Output the [x, y] coordinate of the center of the cell containing the given text.  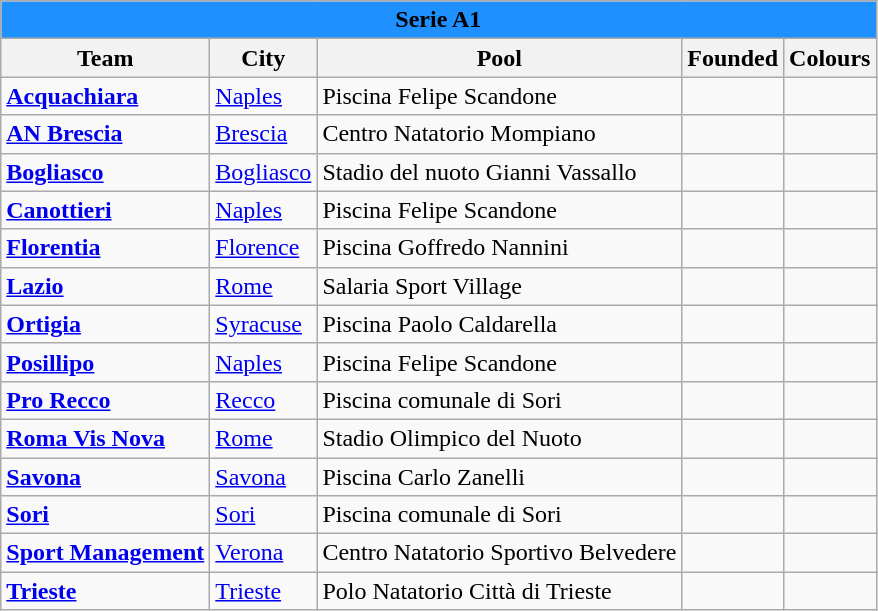
Syracuse [264, 324]
Verona [264, 553]
Stadio Olimpico del Nuoto [500, 438]
Colours [830, 58]
Roma Vis Nova [106, 438]
Canottieri [106, 210]
Florence [264, 248]
Stadio del nuoto Gianni Vassallo [500, 172]
Centro Natatorio Mompiano [500, 134]
Piscina Goffredo Nannini [500, 248]
Pro Recco [106, 400]
Polo Natatorio Città di Trieste [500, 591]
Lazio [106, 286]
City [264, 58]
Acquachiara [106, 96]
Piscina Paolo Caldarella [500, 324]
Pool [500, 58]
Piscina Carlo Zanelli [500, 477]
Founded [733, 58]
Florentia [106, 248]
Posillipo [106, 362]
Ortigia [106, 324]
Recco [264, 400]
Centro Natatorio Sportivo Belvedere [500, 553]
Sport Management [106, 553]
Serie A1 [438, 20]
Salaria Sport Village [500, 286]
Brescia [264, 134]
AN Brescia [106, 134]
Team [106, 58]
